For the text-containing cell, return its midpoint in [x, y] coordinate format. 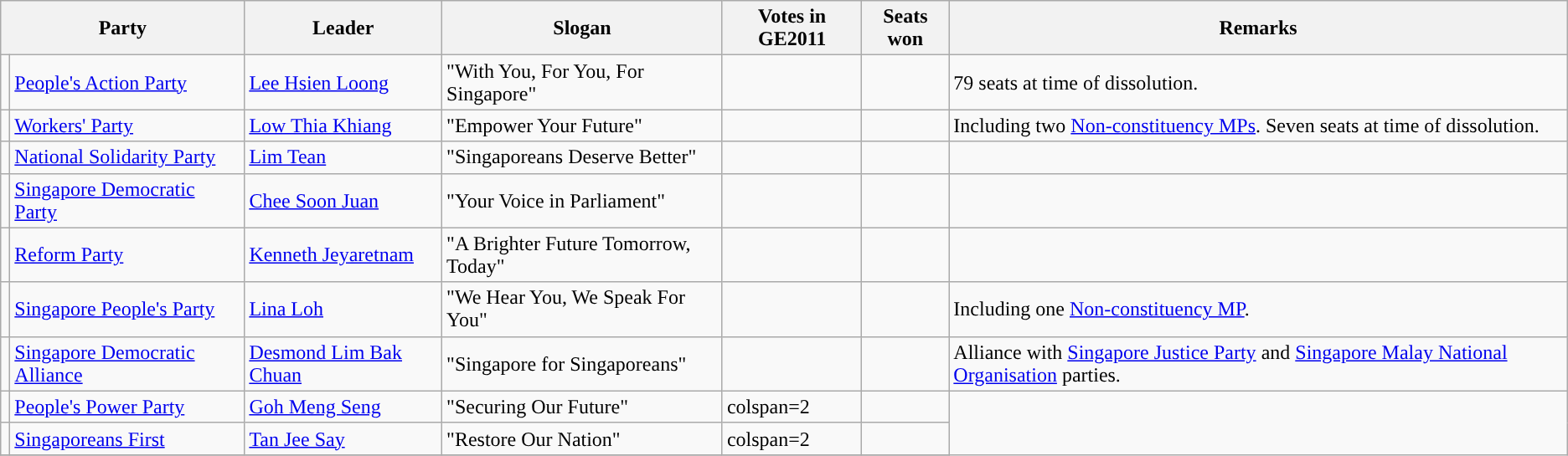
"Singaporeans Deserve Better" [583, 157]
Lim Tean [343, 157]
79 seats at time of dissolution. [1258, 82]
Chee Soon Juan [343, 201]
"Empower Your Future" [583, 126]
Kenneth Jeyaretnam [343, 254]
Leader [343, 28]
Slogan [583, 28]
Singapore Democratic Party [127, 201]
Goh Meng Seng [343, 407]
People's Power Party [127, 407]
Reform Party [127, 254]
"Your Voice in Parliament" [583, 201]
Votes in GE2011 [792, 28]
"Restore Our Nation" [583, 438]
Desmond Lim Bak Chuan [343, 363]
"Securing Our Future" [583, 407]
Including one Non-constituency MP. [1258, 310]
National Solidarity Party [127, 157]
Lee Hsien Loong [343, 82]
People's Action Party [127, 82]
Singapore People's Party [127, 310]
Low Thia Khiang [343, 126]
Workers' Party [127, 126]
Singaporeans First [127, 438]
Including two Non-constituency MPs. Seven seats at time of dissolution. [1258, 126]
Lina Loh [343, 310]
"We Hear You, We Speak For You" [583, 310]
Seats won [905, 28]
Party [122, 28]
"A Brighter Future Tomorrow, Today" [583, 254]
Remarks [1258, 28]
Singapore Democratic Alliance [127, 363]
"Singapore for Singaporeans" [583, 363]
Alliance with Singapore Justice Party and Singapore Malay National Organisation parties. [1258, 363]
Tan Jee Say [343, 438]
"With You, For You, For Singapore" [583, 82]
